Return [x, y] of the center of cell containing provided text 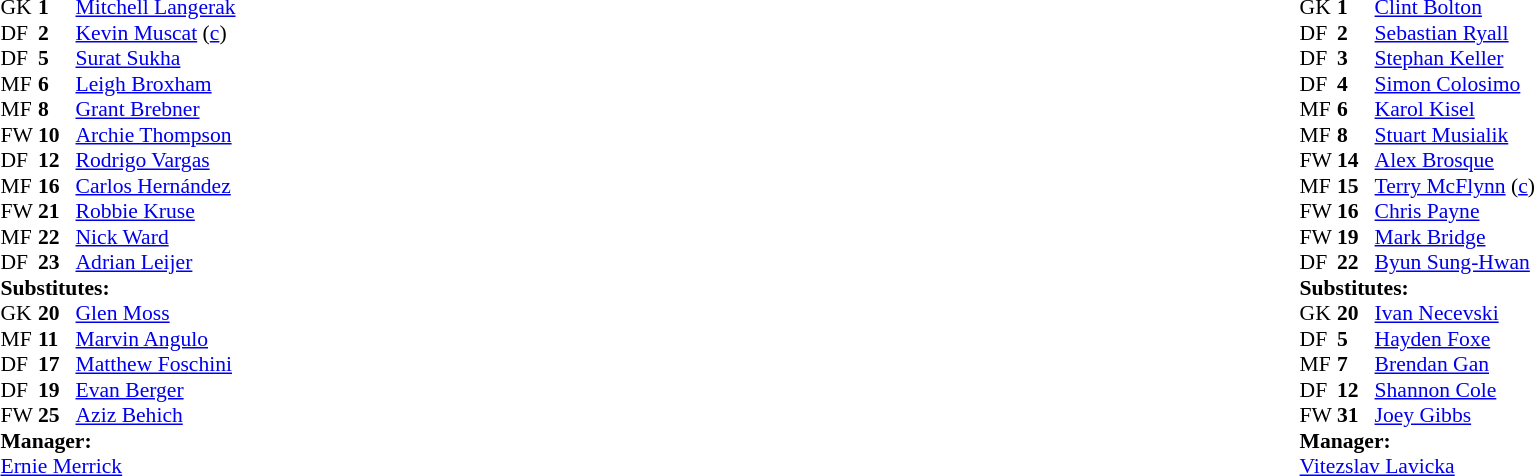
25 [57, 415]
Matthew Foschini [156, 365]
14 [1356, 161]
Adrian Leijer [156, 263]
Archie Thompson [156, 135]
7 [1356, 365]
Substitutes: [118, 288]
Kevin Muscat (c) [156, 33]
10 [57, 135]
Rodrigo Vargas [156, 161]
Carlos Hernández [156, 186]
31 [1356, 415]
Robbie Kruse [156, 211]
17 [57, 365]
Glen Moss [156, 313]
3 [1356, 59]
Nick Ward [156, 237]
Surat Sukha [156, 59]
Marvin Angulo [156, 339]
Leigh Broxham [156, 84]
Grant Brebner [156, 109]
Evan Berger [156, 390]
Manager: [118, 441]
11 [57, 339]
15 [1356, 186]
23 [57, 263]
4 [1356, 84]
Aziz Behich [156, 415]
21 [57, 211]
